Capture the cell that displays the provided text and extract its [X, Y] central coordinate. 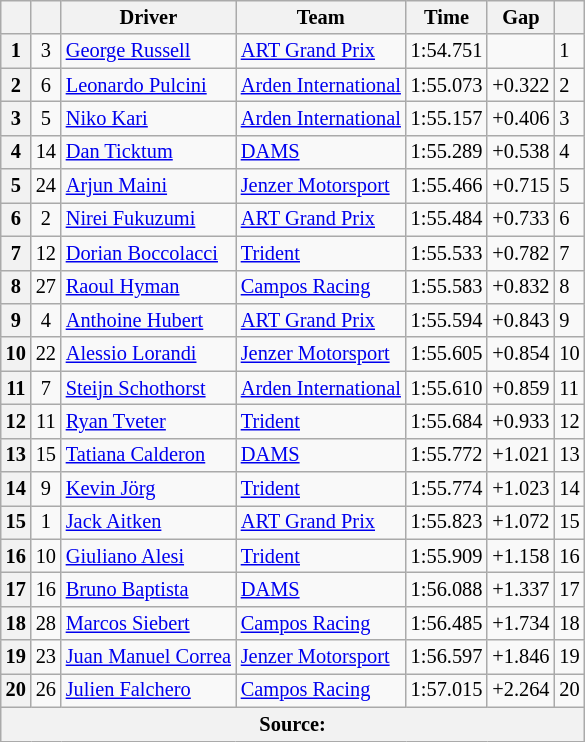
1:55.484 [447, 219]
Niko Kari [148, 118]
Kevin Jörg [148, 489]
Nirei Fukuzumi [148, 219]
Gap [520, 17]
1:55.909 [447, 556]
Driver [148, 17]
+1.337 [520, 589]
+1.021 [520, 455]
1:55.684 [447, 421]
1:54.751 [447, 51]
23 [46, 657]
1:57.015 [447, 690]
Anthoine Hubert [148, 320]
George Russell [148, 51]
1:56.597 [447, 657]
+1.846 [520, 657]
Bruno Baptista [148, 589]
Tatiana Calderon [148, 455]
+0.782 [520, 253]
+0.715 [520, 186]
+0.933 [520, 421]
+0.843 [520, 320]
Marcos Siebert [148, 623]
1:55.583 [447, 287]
1:55.533 [447, 253]
+1.158 [520, 556]
24 [46, 186]
Source: [293, 724]
+0.406 [520, 118]
1:55.073 [447, 85]
Time [447, 17]
26 [46, 690]
1:56.088 [447, 589]
+0.832 [520, 287]
1:55.610 [447, 388]
1:55.605 [447, 354]
Dorian Boccolacci [148, 253]
1:55.594 [447, 320]
1:55.466 [447, 186]
28 [46, 623]
Alessio Lorandi [148, 354]
1:56.485 [447, 623]
+1.072 [520, 522]
Jack Aitken [148, 522]
+2.264 [520, 690]
Steijn Schothorst [148, 388]
+0.854 [520, 354]
1:55.772 [447, 455]
+0.322 [520, 85]
1:55.289 [447, 152]
Arjun Maini [148, 186]
Dan Ticktum [148, 152]
1:55.774 [447, 489]
Leonardo Pulcini [148, 85]
Raoul Hyman [148, 287]
Juan Manuel Correa [148, 657]
Giuliano Alesi [148, 556]
Ryan Tveter [148, 421]
+1.023 [520, 489]
1:55.823 [447, 522]
+0.733 [520, 219]
+0.538 [520, 152]
22 [46, 354]
Team [321, 17]
1:55.157 [447, 118]
Julien Falchero [148, 690]
+0.859 [520, 388]
27 [46, 287]
+1.734 [520, 623]
